Return the (X, Y) coordinate for the center point of the cell that contains the specified text.  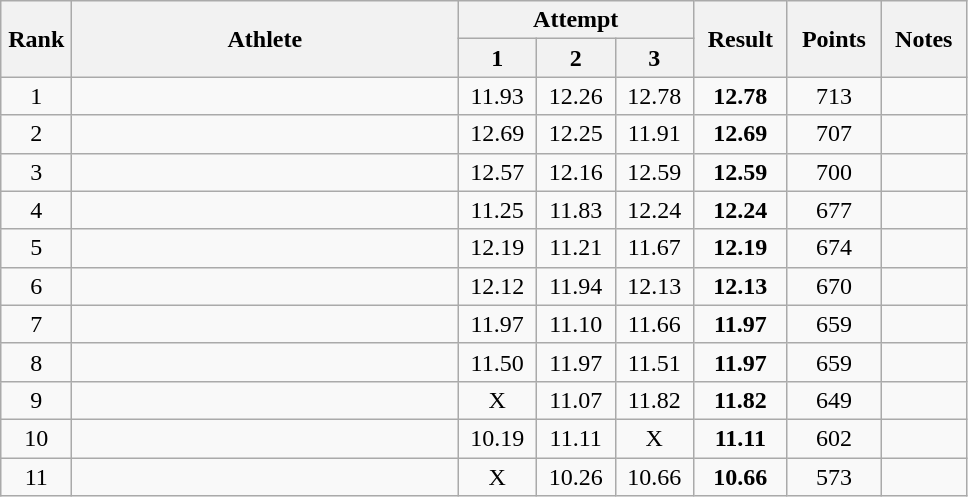
10.19 (498, 438)
Notes (924, 39)
7 (36, 324)
11.10 (576, 324)
5 (36, 248)
11.07 (576, 400)
12.16 (576, 172)
700 (834, 172)
12.57 (498, 172)
11 (36, 477)
11.21 (576, 248)
707 (834, 134)
674 (834, 248)
573 (834, 477)
11.83 (576, 210)
6 (36, 286)
11.67 (654, 248)
4 (36, 210)
11.50 (498, 362)
11.93 (498, 96)
9 (36, 400)
12.25 (576, 134)
11.94 (576, 286)
11.25 (498, 210)
Result (741, 39)
11.51 (654, 362)
11.66 (654, 324)
Athlete (265, 39)
8 (36, 362)
11.91 (654, 134)
12.12 (498, 286)
Attempt (576, 20)
602 (834, 438)
649 (834, 400)
670 (834, 286)
Rank (36, 39)
Points (834, 39)
677 (834, 210)
12.26 (576, 96)
10 (36, 438)
713 (834, 96)
10.26 (576, 477)
